For the text-containing cell, return its midpoint in (X, Y) coordinate format. 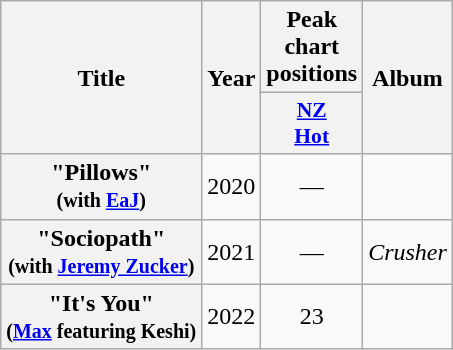
"Pillows"(with EaJ) (102, 186)
2020 (232, 186)
Album (408, 78)
NZHot (312, 124)
Year (232, 78)
"Sociopath"(with Jeremy Zucker) (102, 252)
Title (102, 78)
23 (312, 316)
2021 (232, 252)
2022 (232, 316)
"It's You"(Max featuring Keshi) (102, 316)
Peak chart positions (312, 47)
Crusher (408, 252)
